Determine the (X, Y) coordinate at the center of the cell enclosing the given text.  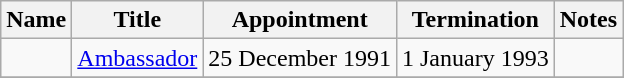
Appointment (300, 20)
25 December 1991 (300, 58)
Ambassador (138, 58)
Name (36, 20)
Notes (588, 20)
Termination (475, 20)
1 January 1993 (475, 58)
Title (138, 20)
